From the cell containing the given text, extract its center point as [x, y] coordinate. 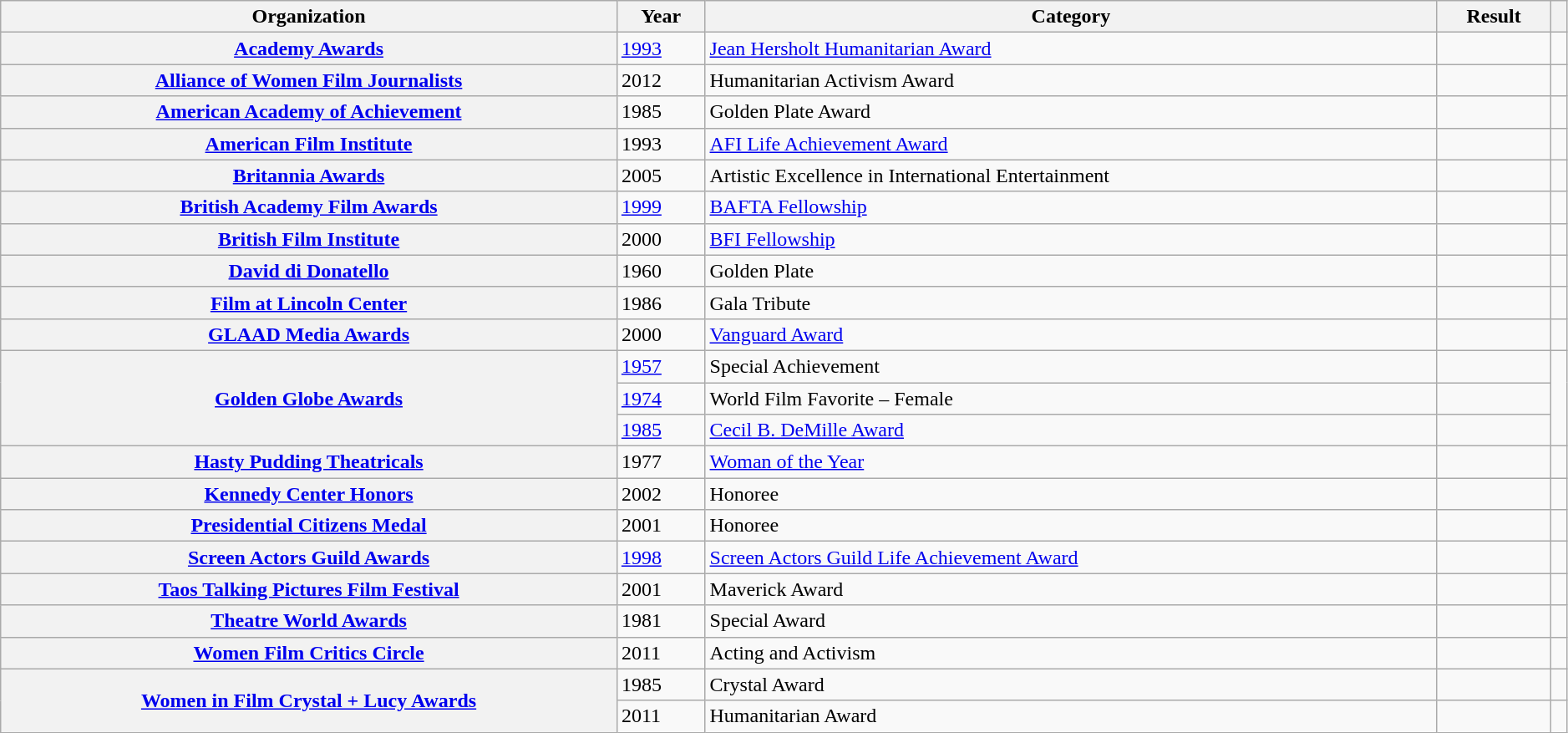
Humanitarian Award [1071, 716]
Theatre World Awards [309, 621]
Result [1494, 17]
Golden Plate [1071, 271]
Crystal Award [1071, 685]
2002 [661, 494]
GLAAD Media Awards [309, 334]
Golden Globe Awards [309, 398]
Screen Actors Guild Life Achievement Award [1071, 557]
Special Achievement [1071, 366]
Vanguard Award [1071, 334]
2012 [661, 80]
David di Donatello [309, 271]
Academy Awards [309, 48]
Alliance of Women Film Journalists [309, 80]
Film at Lincoln Center [309, 303]
Woman of the Year [1071, 462]
Artistic Excellence in International Entertainment [1071, 176]
BFI Fellowship [1071, 239]
Women in Film Crystal + Lucy Awards [309, 700]
Category [1071, 17]
Year [661, 17]
AFI Life Achievement Award [1071, 144]
1998 [661, 557]
1999 [661, 207]
Maverick Award [1071, 589]
1974 [661, 399]
Screen Actors Guild Awards [309, 557]
Organization [309, 17]
World Film Favorite – Female [1071, 399]
Acting and Activism [1071, 653]
Women Film Critics Circle [309, 653]
Special Award [1071, 621]
British Academy Film Awards [309, 207]
American Academy of Achievement [309, 112]
Hasty Pudding Theatricals [309, 462]
BAFTA Fellowship [1071, 207]
Kennedy Center Honors [309, 494]
Gala Tribute [1071, 303]
Britannia Awards [309, 176]
1960 [661, 271]
1981 [661, 621]
1957 [661, 366]
Golden Plate Award [1071, 112]
Jean Hersholt Humanitarian Award [1071, 48]
American Film Institute [309, 144]
British Film Institute [309, 239]
Cecil B. DeMille Award [1071, 430]
Taos Talking Pictures Film Festival [309, 589]
1977 [661, 462]
Presidential Citizens Medal [309, 526]
1986 [661, 303]
2005 [661, 176]
Humanitarian Activism Award [1071, 80]
